For the text-containing cell, return its midpoint in [x, y] coordinate format. 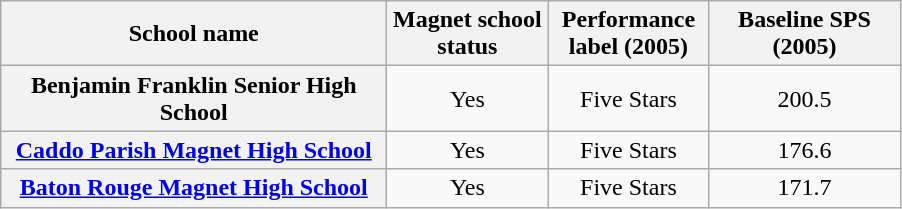
Caddo Parish Magnet High School [194, 150]
School name [194, 34]
200.5 [804, 98]
176.6 [804, 150]
Baseline SPS (2005) [804, 34]
Magnet school status [468, 34]
Baton Rouge Magnet High School [194, 188]
Benjamin Franklin Senior High School [194, 98]
171.7 [804, 188]
Performance label (2005) [628, 34]
